Find where the given text appears and provide that cell's center as (X, Y) coordinate. 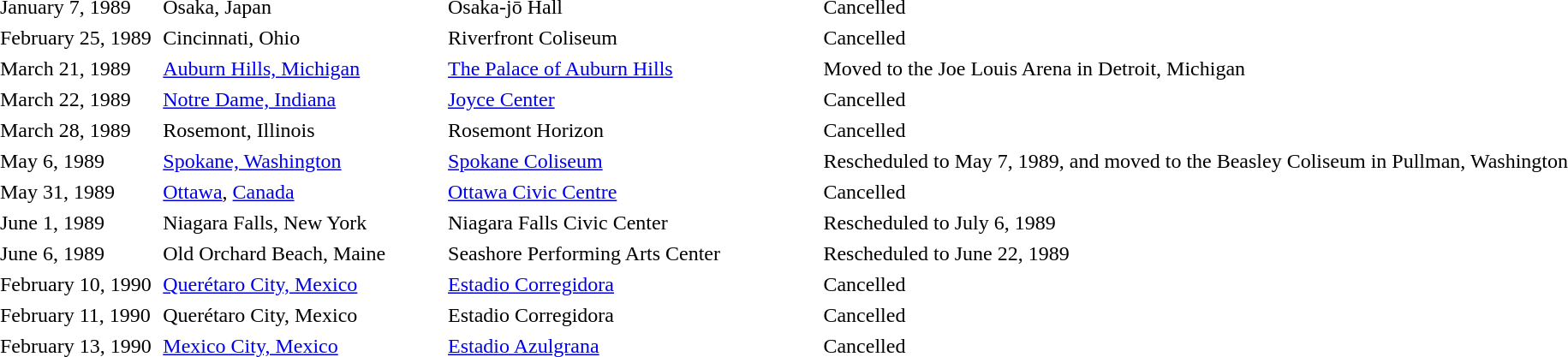
The Palace of Auburn Hills (632, 68)
Rosemont Horizon (632, 130)
Seashore Performing Arts Center (632, 253)
Riverfront Coliseum (632, 38)
Old Orchard Beach, Maine (301, 253)
Ottawa, Canada (301, 192)
Niagara Falls Civic Center (632, 223)
Notre Dame, Indiana (301, 99)
Joyce Center (632, 99)
Niagara Falls, New York (301, 223)
Cincinnati, Ohio (301, 38)
Spokane, Washington (301, 161)
Ottawa Civic Centre (632, 192)
Spokane Coliseum (632, 161)
Auburn Hills, Michigan (301, 68)
Rosemont, Illinois (301, 130)
